Detect which cell encompasses the target text, then output its (x, y) center coordinate. 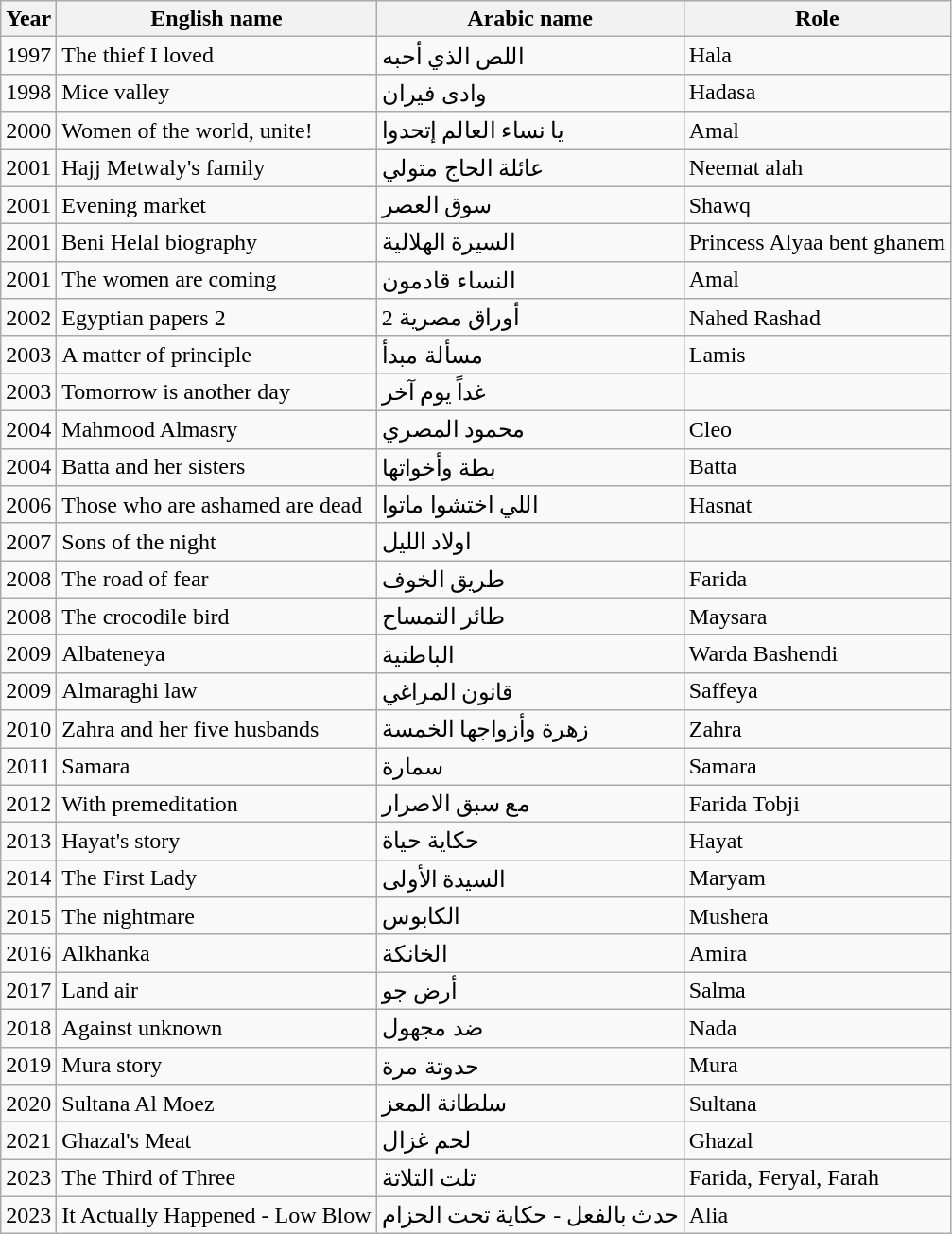
Salma (817, 991)
وادى فيران (529, 93)
Amira (817, 953)
2000 (28, 130)
يا نساء العالم إتحدوا (529, 130)
Hadasa (817, 93)
Mahmood Almasry (216, 429)
سوق العصر (529, 205)
Hayat (817, 842)
Princess Alyaa bent ghanem (817, 243)
مسألة مبدأ (529, 355)
أوراق مصرية 2 (529, 318)
Hasnat (817, 505)
حكاية حياة (529, 842)
النساء قادمون (529, 280)
Against unknown (216, 1028)
Role (817, 19)
2002 (28, 318)
Zahra (817, 729)
2013 (28, 842)
The road of fear (216, 580)
Nada (817, 1028)
English name (216, 19)
Land air (216, 991)
Farida (817, 580)
زهرة وأزواجها الخمسة (529, 729)
Farida, Feryal, Farah (817, 1178)
طائر التمساح (529, 617)
Shawq (817, 205)
Mura story (216, 1066)
Mura (817, 1066)
2021 (28, 1140)
Hayat's story (216, 842)
Arabic name (529, 19)
Tomorrow is another day (216, 392)
2016 (28, 953)
2010 (28, 729)
With premeditation (216, 804)
Warda Bashendi (817, 654)
ضد مجهول (529, 1028)
Those who are ashamed are dead (216, 505)
2012 (28, 804)
اولاد الليل (529, 542)
Year (28, 19)
2006 (28, 505)
The thief I loved (216, 56)
2017 (28, 991)
Mice valley (216, 93)
سمارة (529, 766)
سلطانة المعز (529, 1104)
Lamis (817, 355)
It Actually Happened - Low Blow (216, 1215)
Sultana (817, 1104)
حدوتة مرة (529, 1066)
الخانكة (529, 953)
اللص الذي أحبه (529, 56)
Evening market (216, 205)
الكابوس (529, 916)
2007 (28, 542)
Almaraghi law (216, 691)
السيدة الأولى (529, 878)
Beni Helal biography (216, 243)
Zahra and her five husbands (216, 729)
The women are coming (216, 280)
2018 (28, 1028)
Women of the world, unite! (216, 130)
2015 (28, 916)
Batta and her sisters (216, 467)
السيرة الهلالية (529, 243)
بطة وأخواتها (529, 467)
Hajj Metwaly's family (216, 168)
The Third of Three (216, 1178)
عائلة الحاج متولي (529, 168)
Ghazal (817, 1140)
2014 (28, 878)
Albateneya (216, 654)
Mushera (817, 916)
2011 (28, 766)
Nahed Rashad (817, 318)
لحم غزال (529, 1140)
طريق الخوف (529, 580)
Hala (817, 56)
The First Lady (216, 878)
2019 (28, 1066)
قانون المراغي (529, 691)
Cleo (817, 429)
أرض جو (529, 991)
محمود المصري (529, 429)
Farida Tobji (817, 804)
الباطنية (529, 654)
Ghazal's Meat (216, 1140)
Egyptian papers 2 (216, 318)
Neemat alah (817, 168)
Maryam (817, 878)
غداً يوم آخر (529, 392)
Sultana Al Moez (216, 1104)
حدث بالفعل - حكاية تحت الحزام (529, 1215)
Alia (817, 1215)
The crocodile bird (216, 617)
Sons of the night (216, 542)
Batta (817, 467)
Saffeya (817, 691)
The nightmare (216, 916)
اللي اختشوا ماتوا (529, 505)
A matter of principle (216, 355)
Alkhanka (216, 953)
مع سبق الاصرار (529, 804)
Maysara (817, 617)
تلت التلاتة (529, 1178)
1997 (28, 56)
2020 (28, 1104)
1998 (28, 93)
